Find where the given text appears and provide that cell's center as (x, y) coordinate. 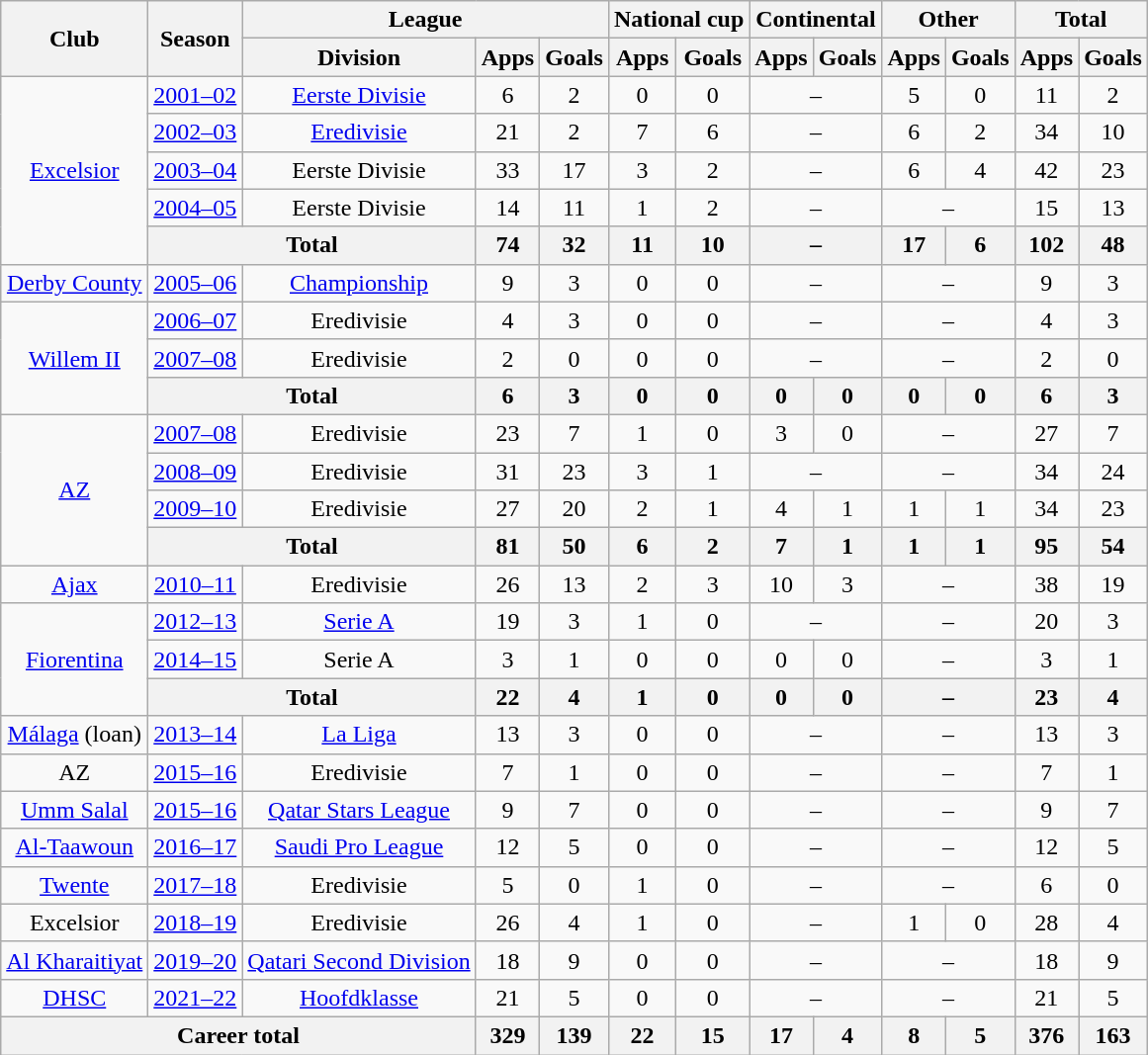
2002–03 (196, 132)
2012–13 (196, 622)
74 (507, 245)
Málaga (loan) (75, 735)
8 (914, 1035)
La Liga (359, 735)
League (425, 20)
376 (1046, 1035)
Ajax (75, 584)
DHSC (75, 998)
2001–02 (196, 95)
Umm Salal (75, 810)
14 (507, 208)
2010–11 (196, 584)
50 (574, 547)
42 (1046, 170)
329 (507, 1035)
National cup (678, 20)
163 (1113, 1035)
2004–05 (196, 208)
95 (1046, 547)
Willem II (75, 358)
2021–22 (196, 998)
Fiorentina (75, 659)
24 (1113, 472)
Hoofdklasse (359, 998)
Al-Taawoun (75, 847)
31 (507, 472)
Season (196, 39)
Twente (75, 885)
33 (507, 170)
Saudi Pro League (359, 847)
28 (1046, 923)
81 (507, 547)
2005–06 (196, 283)
2013–14 (196, 735)
2006–07 (196, 320)
2019–20 (196, 960)
32 (574, 245)
2008–09 (196, 472)
Continental (816, 20)
Qatari Second Division (359, 960)
102 (1046, 245)
Derby County (75, 283)
2016–17 (196, 847)
2017–18 (196, 885)
Al Kharaitiyat (75, 960)
2014–15 (196, 659)
2009–10 (196, 509)
139 (574, 1035)
Qatar Stars League (359, 810)
38 (1046, 584)
Other (948, 20)
54 (1113, 547)
48 (1113, 245)
2018–19 (196, 923)
Career total (238, 1035)
Division (359, 57)
Club (75, 39)
2003–04 (196, 170)
Championship (359, 283)
